Locate the cell with the specified text and output its [x, y] center coordinate. 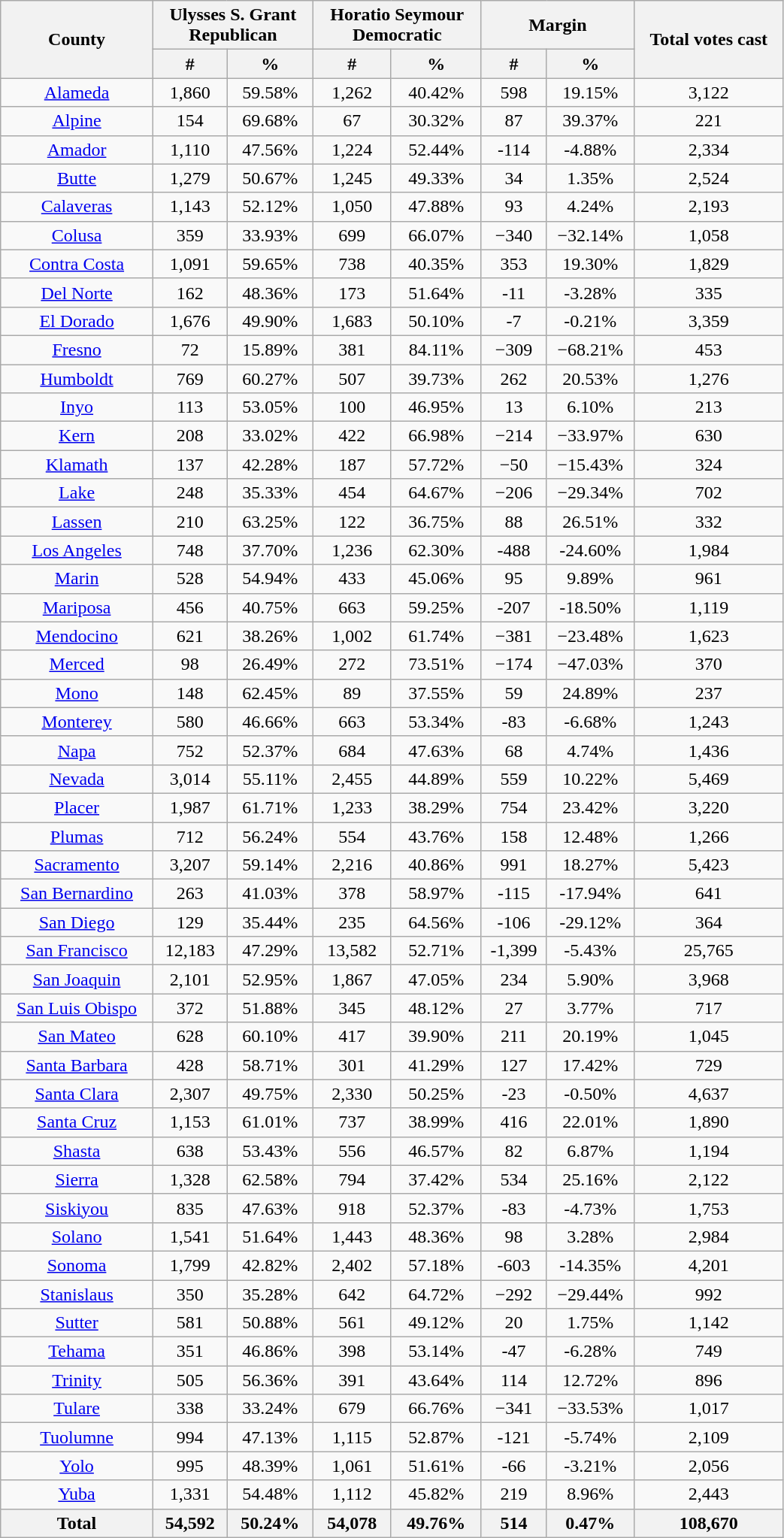
Fresno [77, 350]
−381 [514, 636]
89 [352, 693]
Mono [77, 693]
62.30% [436, 550]
1.75% [591, 1323]
47.29% [270, 951]
San Francisco [77, 951]
68 [514, 750]
1,987 [189, 807]
1,262 [352, 92]
-5.43% [591, 951]
-66 [514, 1466]
−174 [514, 665]
2,193 [709, 207]
234 [514, 979]
505 [189, 1380]
699 [352, 235]
332 [709, 522]
63.25% [270, 522]
Marin [77, 579]
559 [514, 779]
Plumas [77, 837]
6.10% [591, 407]
64.56% [436, 922]
San Bernardino [77, 894]
Humboldt [77, 378]
13,582 [352, 951]
Mariposa [77, 607]
60.10% [270, 1037]
25.16% [591, 1179]
2,216 [352, 865]
Trinity [77, 1380]
113 [189, 407]
187 [352, 465]
1,276 [709, 378]
345 [352, 1008]
221 [709, 121]
64.72% [436, 1294]
754 [514, 807]
Mendocino [77, 636]
3,207 [189, 865]
638 [189, 1151]
87 [514, 121]
San Luis Obispo [77, 1008]
4.24% [591, 207]
56.36% [270, 1380]
1.35% [591, 178]
712 [189, 837]
−309 [514, 350]
-47 [514, 1352]
19.30% [591, 264]
3,014 [189, 779]
1,112 [352, 1494]
2,307 [189, 1094]
59.65% [270, 264]
-1,399 [514, 951]
Calaveras [77, 207]
5,469 [709, 779]
114 [514, 1380]
−68.21% [591, 350]
Total [77, 1523]
67 [352, 121]
San Diego [77, 922]
1,443 [352, 1237]
-488 [514, 550]
Sutter [77, 1323]
−32.14% [591, 235]
54.48% [270, 1494]
10.22% [591, 779]
Yuba [77, 1494]
794 [352, 1179]
173 [352, 292]
20 [514, 1323]
33.24% [270, 1409]
95 [514, 579]
398 [352, 1352]
58.71% [270, 1065]
-5.74% [591, 1437]
1,142 [709, 1323]
748 [189, 550]
62.45% [270, 693]
1,676 [189, 321]
3,122 [709, 92]
22.01% [591, 1122]
4.74% [591, 750]
40.42% [436, 92]
50.88% [270, 1323]
679 [352, 1409]
Alpine [77, 121]
52.44% [436, 150]
Tuolumne [77, 1437]
58.97% [436, 894]
3,968 [709, 979]
1,236 [352, 550]
41.03% [270, 894]
20.19% [591, 1037]
Contra Costa [77, 264]
235 [352, 922]
53.43% [270, 1151]
Colusa [77, 235]
641 [709, 894]
50.67% [270, 178]
−15.43% [591, 465]
738 [352, 264]
−340 [514, 235]
25,765 [709, 951]
-0.21% [591, 321]
211 [514, 1037]
127 [514, 1065]
621 [189, 636]
59.58% [270, 92]
San Mateo [77, 1037]
1,890 [709, 1122]
Santa Barbara [77, 1065]
417 [352, 1037]
26.49% [270, 665]
353 [514, 264]
1,860 [189, 92]
-29.12% [591, 922]
50.10% [436, 321]
752 [189, 750]
991 [514, 865]
33.93% [270, 235]
47.05% [436, 979]
556 [352, 1151]
213 [709, 407]
2,984 [709, 1237]
El Dorado [77, 321]
37.55% [436, 693]
507 [352, 378]
43.76% [436, 837]
1,153 [189, 1122]
528 [189, 579]
219 [514, 1494]
38.29% [436, 807]
364 [709, 922]
38.99% [436, 1122]
1,331 [189, 1494]
561 [352, 1323]
2,122 [709, 1179]
Los Angeles [77, 550]
30.32% [436, 121]
−29.44% [591, 1294]
55.11% [270, 779]
Shasta [77, 1151]
59.25% [436, 607]
122 [352, 522]
1,061 [352, 1466]
391 [352, 1380]
702 [709, 493]
12.72% [591, 1380]
52.12% [270, 207]
12,183 [189, 951]
35.44% [270, 922]
15.89% [270, 350]
−292 [514, 1294]
534 [514, 1179]
49.75% [270, 1094]
San Joaquin [77, 979]
Yolo [77, 1466]
38.26% [270, 636]
581 [189, 1323]
Nevada [77, 779]
53.34% [436, 722]
717 [709, 1008]
2,455 [352, 779]
26.51% [591, 522]
237 [709, 693]
749 [709, 1352]
49.90% [270, 321]
-121 [514, 1437]
12.48% [591, 837]
13 [514, 407]
-7 [514, 321]
57.72% [436, 465]
39.37% [591, 121]
−33.97% [591, 436]
896 [709, 1380]
County [77, 39]
Ulysses S. GrantRepublican [233, 26]
-603 [514, 1265]
729 [709, 1065]
47.56% [270, 150]
53.14% [436, 1352]
-0.50% [591, 1094]
−47.03% [591, 665]
44.89% [436, 779]
1,115 [352, 1437]
1,753 [709, 1208]
41.29% [436, 1065]
Kern [77, 436]
1,045 [709, 1037]
20.53% [591, 378]
49.12% [436, 1323]
66.98% [436, 436]
918 [352, 1208]
-114 [514, 150]
49.33% [436, 178]
628 [189, 1037]
8.96% [591, 1494]
19.15% [591, 92]
45.06% [436, 579]
Margin [558, 26]
1,119 [709, 607]
-23 [514, 1094]
73.51% [436, 665]
Santa Cruz [77, 1122]
2,402 [352, 1265]
554 [352, 837]
-115 [514, 894]
−214 [514, 436]
1,799 [189, 1265]
46.95% [436, 407]
Del Norte [77, 292]
0.47% [591, 1523]
580 [189, 722]
−50 [514, 465]
61.01% [270, 1122]
4,637 [709, 1094]
Klamath [77, 465]
24.89% [591, 693]
66.76% [436, 1409]
4,201 [709, 1265]
56.24% [270, 837]
2,443 [709, 1494]
40.35% [436, 264]
248 [189, 493]
52.71% [436, 951]
52.95% [270, 979]
66.07% [436, 235]
54,078 [352, 1523]
93 [514, 207]
642 [352, 1294]
1,002 [352, 636]
-3.21% [591, 1466]
108,670 [709, 1523]
684 [352, 750]
-4.73% [591, 1208]
1,683 [352, 321]
42.82% [270, 1265]
33.02% [270, 436]
3,220 [709, 807]
454 [352, 493]
54.94% [270, 579]
1,867 [352, 979]
37.70% [270, 550]
162 [189, 292]
1,623 [709, 636]
−33.53% [591, 1409]
−29.34% [591, 493]
3.28% [591, 1237]
Solano [77, 1237]
Total votes cast [709, 39]
158 [514, 837]
1,017 [709, 1409]
2,334 [709, 150]
34 [514, 178]
1,058 [709, 235]
453 [709, 350]
-17.94% [591, 894]
3,359 [709, 321]
62.58% [270, 1179]
84.11% [436, 350]
-4.88% [591, 150]
61.74% [436, 636]
Tulare [77, 1409]
61.71% [270, 807]
338 [189, 1409]
39.90% [436, 1037]
46.57% [436, 1151]
Sacramento [77, 865]
50.24% [270, 1523]
1,233 [352, 807]
−206 [514, 493]
45.82% [436, 1494]
27 [514, 1008]
-6.28% [591, 1352]
1,224 [352, 150]
5.90% [591, 979]
48.12% [436, 1008]
769 [189, 378]
1,984 [709, 550]
262 [514, 378]
46.66% [270, 722]
154 [189, 121]
36.75% [436, 522]
Siskiyou [77, 1208]
-14.35% [591, 1265]
-11 [514, 292]
53.05% [270, 407]
60.27% [270, 378]
Horatio SeymourDemocratic [397, 26]
51.88% [270, 1008]
−23.48% [591, 636]
1,050 [352, 207]
210 [189, 522]
49.76% [436, 1523]
-24.60% [591, 550]
3.77% [591, 1008]
57.18% [436, 1265]
37.42% [436, 1179]
23.42% [591, 807]
48.39% [270, 1466]
598 [514, 92]
995 [189, 1466]
88 [514, 522]
335 [709, 292]
40.75% [270, 607]
2,524 [709, 178]
Sierra [77, 1179]
835 [189, 1208]
737 [352, 1122]
Lassen [77, 522]
350 [189, 1294]
Monterey [77, 722]
428 [189, 1065]
351 [189, 1352]
630 [709, 436]
129 [189, 922]
1,110 [189, 150]
422 [352, 436]
137 [189, 465]
6.87% [591, 1151]
2,056 [709, 1466]
18.27% [591, 865]
Napa [77, 750]
59 [514, 693]
Butte [77, 178]
Sonoma [77, 1265]
456 [189, 607]
35.28% [270, 1294]
2,109 [709, 1437]
Santa Clara [77, 1094]
43.64% [436, 1380]
47.88% [436, 207]
1,829 [709, 264]
82 [514, 1151]
40.86% [436, 865]
2,101 [189, 979]
372 [189, 1008]
59.14% [270, 865]
-106 [514, 922]
Stanislaus [77, 1294]
54,592 [189, 1523]
301 [352, 1065]
50.25% [436, 1094]
992 [709, 1294]
100 [352, 407]
208 [189, 436]
1,243 [709, 722]
263 [189, 894]
35.33% [270, 493]
1,091 [189, 264]
514 [514, 1523]
-6.68% [591, 722]
-207 [514, 607]
Placer [77, 807]
370 [709, 665]
72 [189, 350]
64.67% [436, 493]
5,423 [709, 865]
1,143 [189, 207]
-3.28% [591, 292]
416 [514, 1122]
51.61% [436, 1466]
69.68% [270, 121]
39.73% [436, 378]
1,245 [352, 178]
52.87% [436, 1437]
46.86% [270, 1352]
433 [352, 579]
42.28% [270, 465]
1,541 [189, 1237]
961 [709, 579]
359 [189, 235]
1,328 [189, 1179]
Merced [77, 665]
1,279 [189, 178]
324 [709, 465]
1,266 [709, 837]
Tehama [77, 1352]
1,436 [709, 750]
272 [352, 665]
1,194 [709, 1151]
Amador [77, 150]
Inyo [77, 407]
17.42% [591, 1065]
Alameda [77, 92]
−341 [514, 1409]
9.89% [591, 579]
2,330 [352, 1094]
381 [352, 350]
148 [189, 693]
378 [352, 894]
994 [189, 1437]
-18.50% [591, 607]
47.13% [270, 1437]
Lake [77, 493]
